From the cell containing the given text, extract its center point as [X, Y] coordinate. 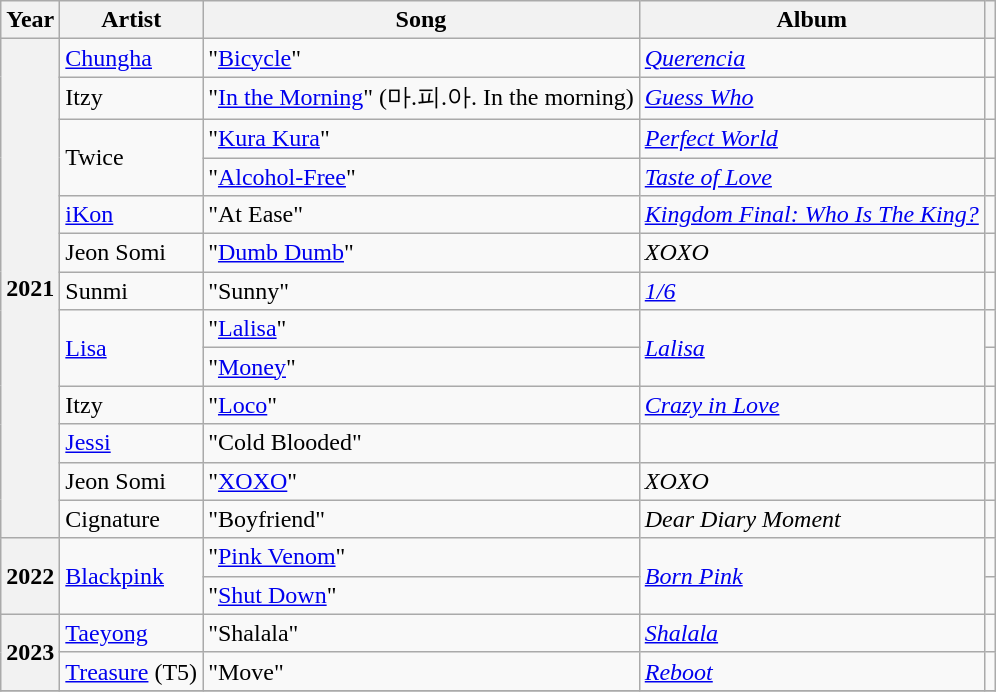
Shalala [812, 633]
2023 [30, 652]
Treasure (T5) [132, 671]
Guess Who [812, 98]
Kingdom Final: Who Is The King? [812, 215]
Reboot [812, 671]
2021 [30, 288]
"Kura Kura" [422, 138]
"At Ease" [422, 215]
"Dumb Dumb" [422, 253]
Sunmi [132, 291]
Blackpink [132, 576]
Born Pink [812, 576]
"Shut Down" [422, 595]
Cignature [132, 519]
"Alcohol-Free" [422, 177]
Lalisa [812, 348]
Artist [132, 20]
"XOXO" [422, 481]
Taeyong [132, 633]
Album [812, 20]
"Bicycle" [422, 58]
"Sunny" [422, 291]
"Pink Venom" [422, 557]
"Lalisa" [422, 329]
"Boyfriend" [422, 519]
"Cold Blooded" [422, 443]
Year [30, 20]
1/6 [812, 291]
"In the Morning" (마.피.아. In the morning) [422, 98]
Crazy in Love [812, 405]
"Move" [422, 671]
Taste of Love [812, 177]
2022 [30, 576]
"Money" [422, 367]
Lisa [132, 348]
iKon [132, 215]
Chungha [132, 58]
"Loco" [422, 405]
Perfect World [812, 138]
Jessi [132, 443]
Song [422, 20]
Twice [132, 157]
"Shalala" [422, 633]
Dear Diary Moment [812, 519]
Querencia [812, 58]
